Extract the [X, Y] coordinate from the center of the cell holding the provided text.  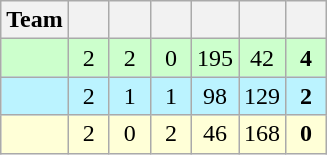
46 [214, 134]
42 [262, 58]
129 [262, 96]
98 [214, 96]
4 [306, 58]
195 [214, 58]
Team [35, 20]
168 [262, 134]
